Extract the [x, y] coordinate from the center of the cell holding the provided text.  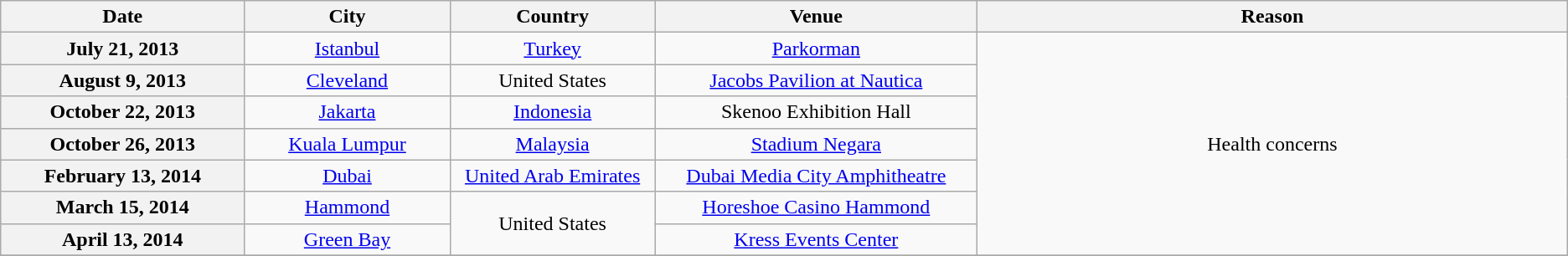
July 21, 2013 [122, 49]
Venue [816, 17]
Kress Events Center [816, 239]
August 9, 2013 [122, 80]
Stadium Negara [816, 144]
October 22, 2013 [122, 112]
Jacobs Pavilion at Nautica [816, 80]
Hammond [347, 207]
Dubai [347, 176]
City [347, 17]
Horeshoe Casino Hammond [816, 207]
October 26, 2013 [122, 144]
Kuala Lumpur [347, 144]
Reason [1273, 17]
Cleveland [347, 80]
February 13, 2014 [122, 176]
Country [553, 17]
Health concerns [1273, 144]
Malaysia [553, 144]
Dubai Media City Amphitheatre [816, 176]
Jakarta [347, 112]
Indonesia [553, 112]
Turkey [553, 49]
April 13, 2014 [122, 239]
Parkorman [816, 49]
United Arab Emirates [553, 176]
Date [122, 17]
Skenoo Exhibition Hall [816, 112]
March 15, 2014 [122, 207]
Green Bay [347, 239]
Istanbul [347, 49]
